For the text-containing cell, return its midpoint in (x, y) coordinate format. 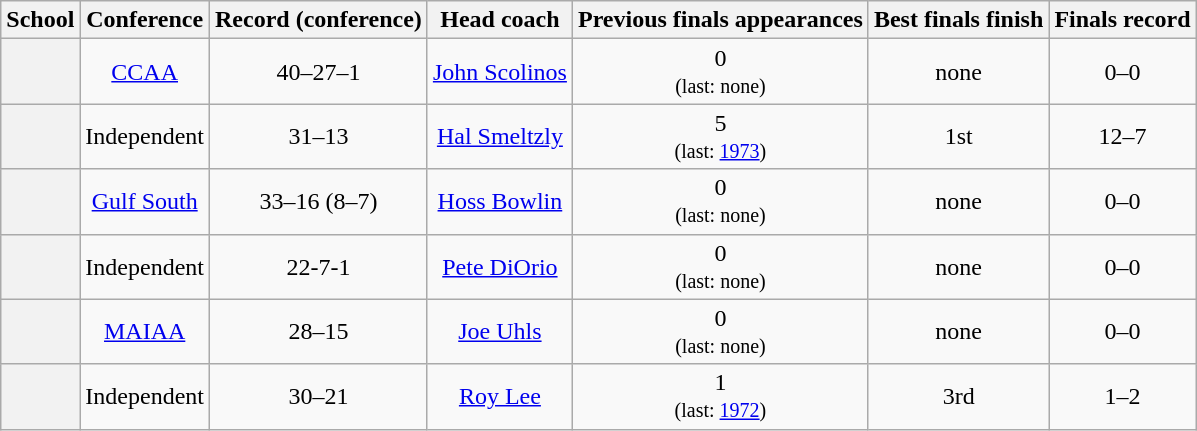
30–21 (319, 396)
40–27–1 (319, 72)
Record (conference) (319, 20)
Hoss Bowlin (500, 202)
12–7 (1122, 136)
Conference (145, 20)
Finals record (1122, 20)
Pete DiOrio (500, 266)
John Scolinos (500, 72)
Joe Uhls (500, 332)
MAIAA (145, 332)
Best finals finish (958, 20)
School (40, 20)
1(last: 1972) (720, 396)
Head coach (500, 20)
3rd (958, 396)
28–15 (319, 332)
CCAA (145, 72)
Hal Smeltzly (500, 136)
33–16 (8–7) (319, 202)
Roy Lee (500, 396)
22-7-1 (319, 266)
1st (958, 136)
Previous finals appearances (720, 20)
5(last: 1973) (720, 136)
31–13 (319, 136)
1–2 (1122, 396)
Gulf South (145, 202)
